Find where the given text appears and provide that cell's center as [X, Y] coordinate. 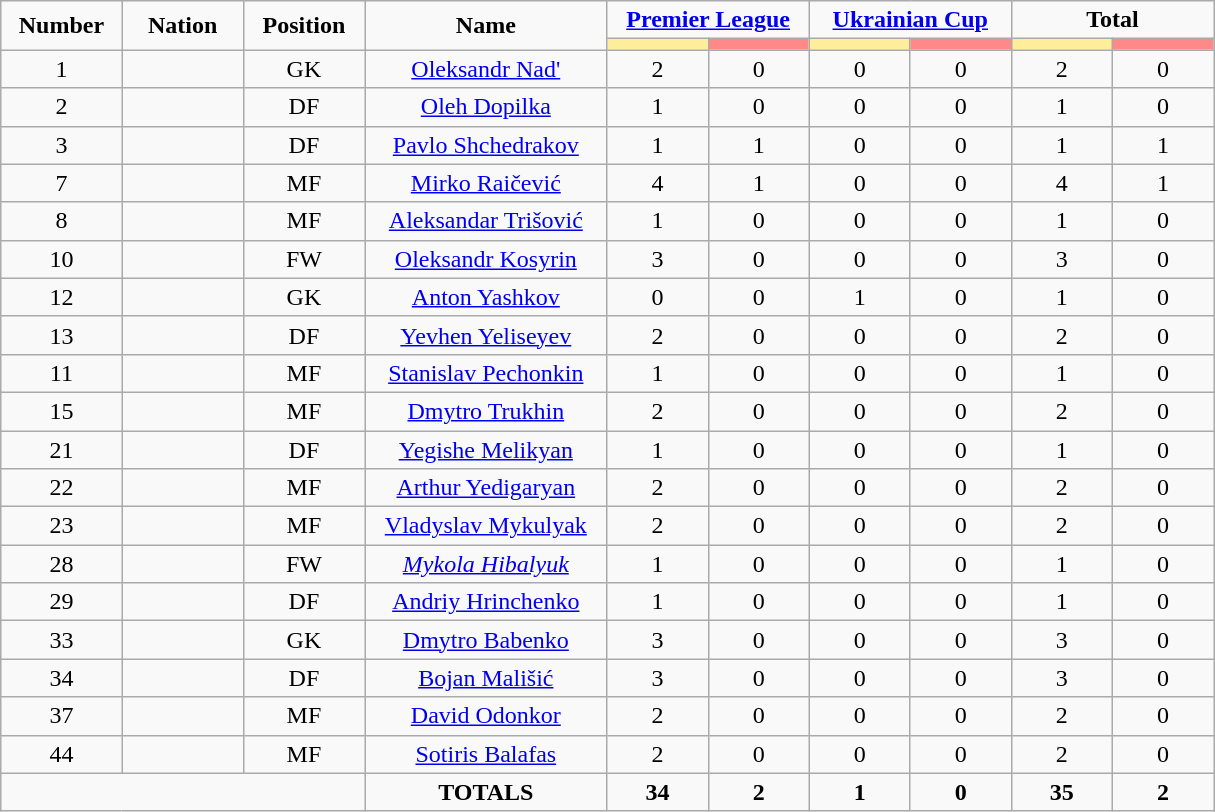
7 [62, 183]
Dmytro Babenko [486, 640]
Stanislav Pechonkin [486, 373]
David Odonkor [486, 716]
Anton Yashkov [486, 297]
10 [62, 259]
Pavlo Shchedrakov [486, 145]
Number [62, 26]
Dmytro Trukhin [486, 411]
Mykola Hibalyuk [486, 564]
Arthur Yedigaryan [486, 488]
Name [486, 26]
Bojan Mališić [486, 678]
44 [62, 754]
29 [62, 602]
Oleksandr Kosyrin [486, 259]
Aleksandar Trišović [486, 221]
33 [62, 640]
8 [62, 221]
TOTALS [486, 792]
22 [62, 488]
13 [62, 335]
23 [62, 526]
Yevhen Yeliseyev [486, 335]
28 [62, 564]
Andriy Hrinchenko [486, 602]
Sotiris Balafas [486, 754]
37 [62, 716]
Oleksandr Nad' [486, 69]
11 [62, 373]
Nation [182, 26]
Vladyslav Mykulyak [486, 526]
Position [304, 26]
21 [62, 449]
Ukrainian Cup [910, 20]
Mirko Raičević [486, 183]
Premier League [708, 20]
35 [1062, 792]
12 [62, 297]
15 [62, 411]
Oleh Dopilka [486, 107]
Total [1112, 20]
Yegishe Melikyan [486, 449]
